Extract the (x, y) coordinate from the center of the cell holding the provided text.  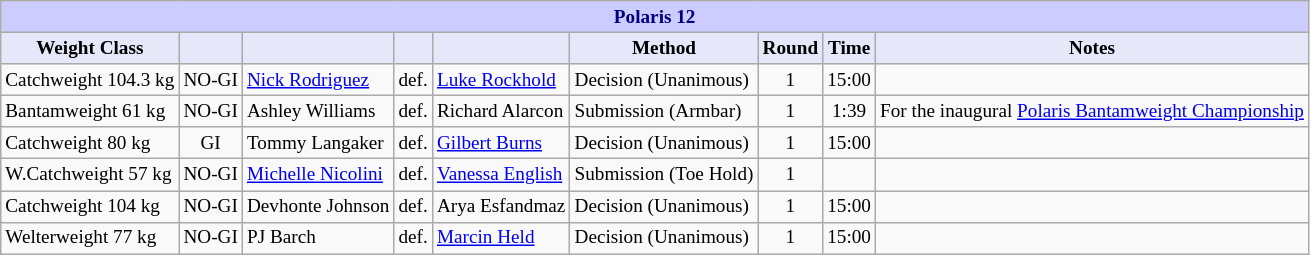
Devhonte Johnson (318, 206)
Round (790, 48)
Luke Rockhold (501, 80)
PJ Barch (318, 238)
Time (850, 48)
Nick Rodriguez (318, 80)
Catchweight 104.3 kg (90, 80)
Marcin Held (501, 238)
Method (664, 48)
Richard Alarcon (501, 111)
Arya Esfandmaz (501, 206)
Catchweight 104 kg (90, 206)
1:39 (850, 111)
For the inaugural Polaris Bantamweight Championship (1092, 111)
Vanessa English (501, 175)
Notes (1092, 48)
Weight Class (90, 48)
Welterweight 77 kg (90, 238)
Submission (Armbar) (664, 111)
Michelle Nicolini (318, 175)
Polaris 12 (655, 17)
Tommy Langaker (318, 143)
W.Catchweight 57 kg (90, 175)
GI (211, 143)
Gilbert Burns (501, 143)
Catchweight 80 kg (90, 143)
Ashley Williams (318, 111)
Submission (Toe Hold) (664, 175)
Bantamweight 61 kg (90, 111)
